Pinpoint the cell where the given text exists, returning its [X, Y] midpoint coordinate. 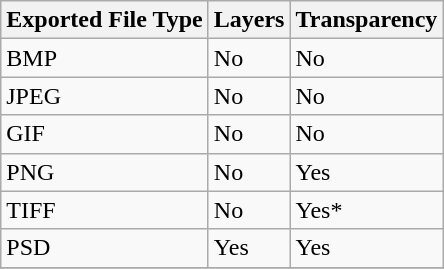
PNG [105, 172]
JPEG [105, 96]
Layers [249, 20]
PSD [105, 248]
GIF [105, 134]
TIFF [105, 210]
Transparency [366, 20]
BMP [105, 58]
Exported File Type [105, 20]
Yes* [366, 210]
